Scan for the cell matching the given text and deliver its [X, Y] coordinate at center. 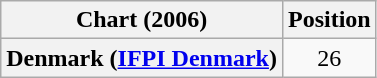
26 [329, 58]
Position [329, 20]
Chart (2006) [142, 20]
Denmark (IFPI Denmark) [142, 58]
